Locate the cell with the specified text and output its (X, Y) center coordinate. 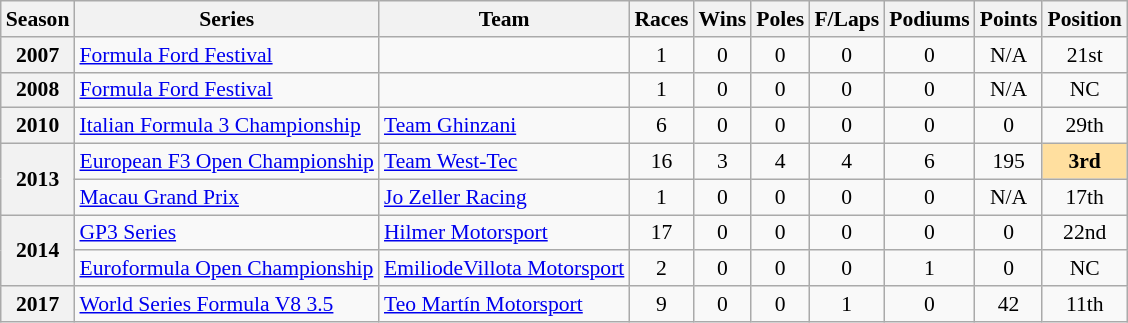
Italian Formula 3 Championship (226, 126)
2014 (38, 250)
195 (1009, 162)
Euroformula Open Championship (226, 269)
17th (1084, 197)
29th (1084, 126)
Position (1084, 19)
2008 (38, 90)
9 (661, 304)
Team (504, 19)
Jo Zeller Racing (504, 197)
42 (1009, 304)
17 (661, 233)
16 (661, 162)
Series (226, 19)
Macau Grand Prix (226, 197)
21st (1084, 55)
Team West-Tec (504, 162)
Season (38, 19)
11th (1084, 304)
2007 (38, 55)
World Series Formula V8 3.5 (226, 304)
2013 (38, 180)
3 (722, 162)
Wins (722, 19)
2017 (38, 304)
Points (1009, 19)
2010 (38, 126)
European F3 Open Championship (226, 162)
EmiliodeVillota Motorsport (504, 269)
F/Laps (846, 19)
Teo Martín Motorsport (504, 304)
2 (661, 269)
22nd (1084, 233)
Races (661, 19)
Hilmer Motorsport (504, 233)
Podiums (930, 19)
3rd (1084, 162)
Poles (780, 19)
Team Ghinzani (504, 126)
GP3 Series (226, 233)
